Search for the cell housing the specified text and yield its [X, Y] center coordinate. 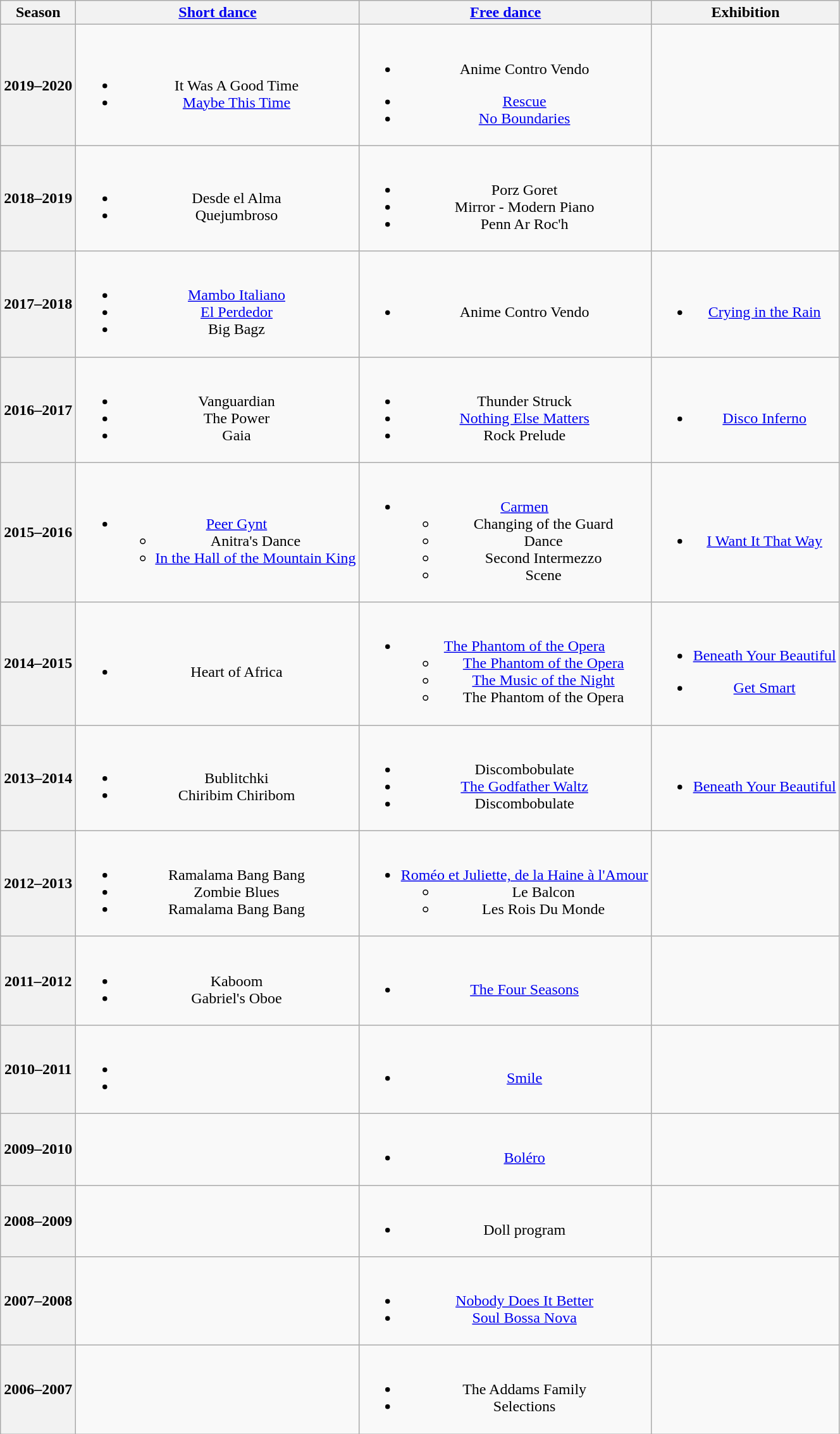
Doll program [505, 1221]
2007–2008 [38, 1301]
2013–2014 [38, 778]
Bublitchki Chiribim Chiribom [218, 778]
Ramalama Bang Bang Zombie Blues Ramalama Bang Bang [218, 883]
Thunder Struck Nothing Else Matters Rock Prelude [505, 410]
Anime Contro Vendo [505, 304]
Free dance [505, 13]
Roméo et Juliette, de la Haine à l'Amour Le BalconLes Rois Du Monde [505, 883]
Boléro [505, 1149]
Kaboom Gabriel's Oboe [218, 980]
The Addams FamilySelections [505, 1390]
Vanguardian The Power Gaia [218, 410]
2018–2019 [38, 199]
Discombobulate The Godfather Waltz Discombobulate [505, 778]
The Phantom of the Opera The Phantom of the OperaThe Music of the NightThe Phantom of the Opera [505, 664]
Disco Inferno [745, 410]
Exhibition [745, 13]
2008–2009 [38, 1221]
The Four Seasons [505, 980]
2010–2011 [38, 1069]
Mambo Italiano El Perdedor Big Bagz [218, 304]
I Want It That Way [745, 533]
Carmen Changing of the GuardDanceSecond IntermezzoScene [505, 533]
2019–2020 [38, 85]
2006–2007 [38, 1390]
Desde el Alma Quejumbroso [218, 199]
Nobody Does It Better Soul Bossa Nova [505, 1301]
2017–2018 [38, 304]
2011–2012 [38, 980]
Anime Contro Vendo Rescue No Boundaries [505, 85]
It Was A Good Time Maybe This Time [218, 85]
Crying in the Rain [745, 304]
Porz Goret Mirror - Modern Piano Penn Ar Roc'h [505, 199]
Short dance [218, 13]
2015–2016 [38, 533]
Smile [505, 1069]
Season [38, 13]
2009–2010 [38, 1149]
Peer Gynt Anitra's DanceIn the Hall of the Mountain King [218, 533]
Beneath Your Beautiful Get Smart [745, 664]
Beneath Your Beautiful [745, 778]
2012–2013 [38, 883]
2016–2017 [38, 410]
Heart of Africa [218, 664]
2014–2015 [38, 664]
